From the cell containing the given text, extract its center point as (x, y) coordinate. 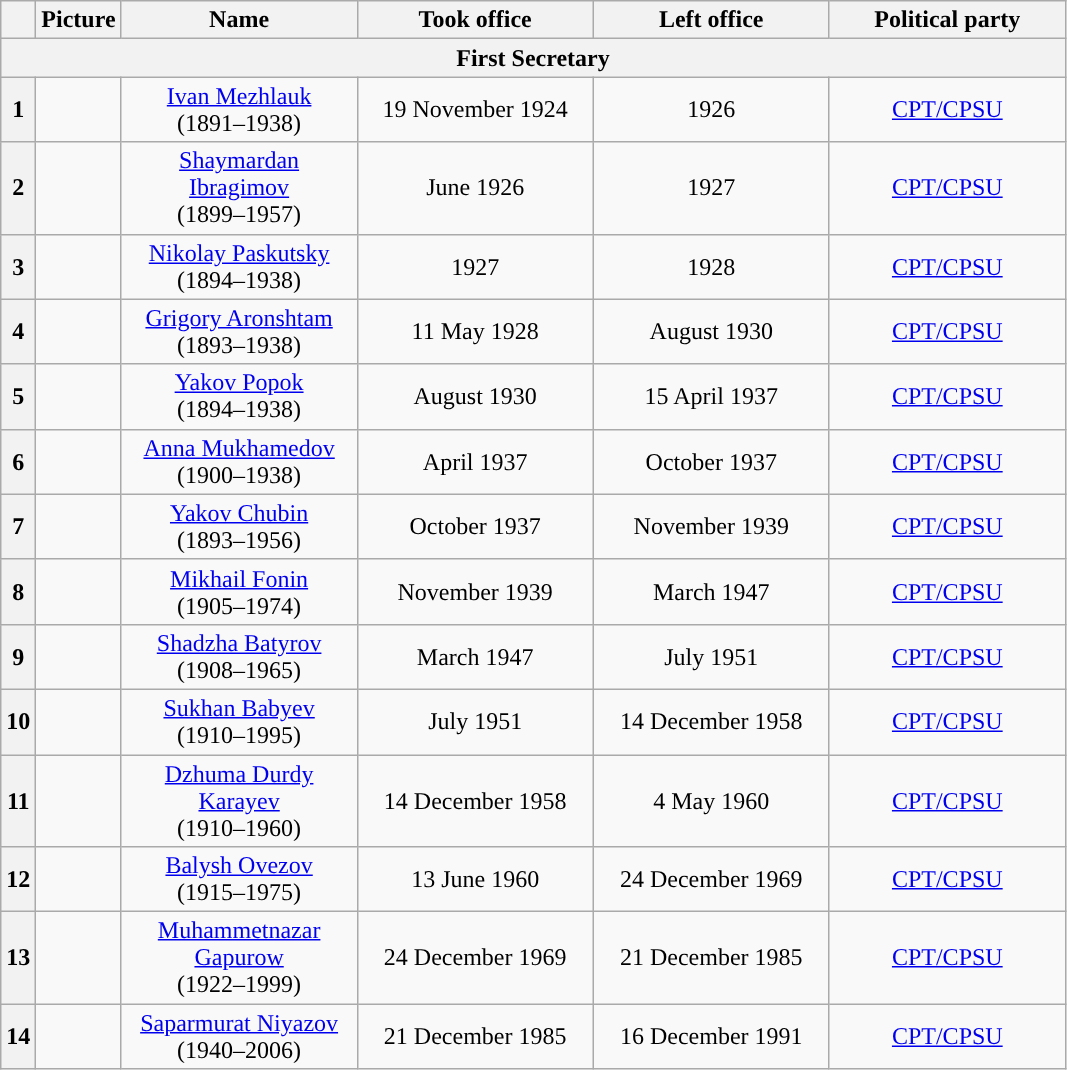
Yakov Popok(1894–1938) (239, 396)
Shadzha Batyrov(1908–1965) (239, 656)
16 December 1991 (711, 1036)
Balysh Ovezov(1915–1975) (239, 880)
2 (18, 188)
8 (18, 592)
7 (18, 526)
Mikhail Fonin(1905–1974) (239, 592)
13 (18, 958)
1 (18, 110)
Yakov Chubin(1893–1956) (239, 526)
Dzhuma Durdy Karayev(1910–1960) (239, 800)
12 (18, 880)
June 1926 (475, 188)
Sukhan Babyev(1910–1995) (239, 722)
Nikolay Paskutsky(1894–1938) (239, 266)
Left office (711, 20)
Took office (475, 20)
3 (18, 266)
5 (18, 396)
Muhammetnazar Gapurow(1922–1999) (239, 958)
First Secretary (534, 58)
19 November 1924 (475, 110)
14 (18, 1036)
13 June 1960 (475, 880)
Name (239, 20)
11 May 1928 (475, 332)
4 May 1960 (711, 800)
1926 (711, 110)
10 (18, 722)
1928 (711, 266)
11 (18, 800)
Saparmurat Niyazov(1940–2006) (239, 1036)
Picture (78, 20)
4 (18, 332)
Shaymardan Ibragimov(1899–1957) (239, 188)
15 April 1937 (711, 396)
Anna Mukhamedov(1900–1938) (239, 462)
Ivan Mezhlauk(1891–1938) (239, 110)
Political party (947, 20)
Grigory Aronshtam(1893–1938) (239, 332)
April 1937 (475, 462)
9 (18, 656)
6 (18, 462)
